Provide the (X, Y) coordinate of the cell's center where the given text is located.  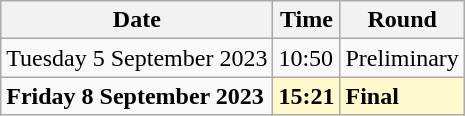
Final (402, 96)
Friday 8 September 2023 (137, 96)
Tuesday 5 September 2023 (137, 58)
Date (137, 20)
Time (306, 20)
Preliminary (402, 58)
15:21 (306, 96)
Round (402, 20)
10:50 (306, 58)
